Locate the cell with the specified text and output its (x, y) center coordinate. 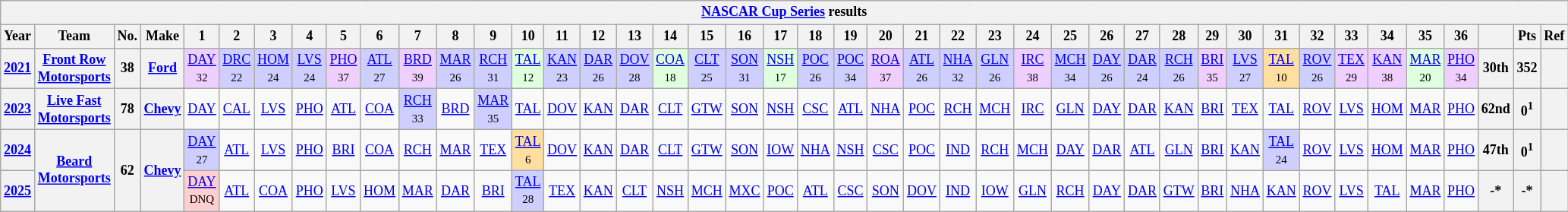
12 (598, 36)
24 (1033, 36)
18 (816, 36)
DAY32 (202, 68)
DAR26 (598, 68)
62nd (1495, 109)
Beard Motorsports (74, 170)
TAL28 (528, 191)
23 (995, 36)
DAR24 (1143, 68)
14 (671, 36)
BRD39 (417, 68)
20 (886, 36)
10 (528, 36)
36 (1462, 36)
2 (237, 36)
28 (1179, 36)
30th (1495, 68)
22 (958, 36)
34 (1387, 36)
POC26 (816, 68)
11 (562, 36)
HOM24 (273, 68)
TEX29 (1352, 68)
DAYDNQ (202, 191)
Ref (1554, 36)
3 (273, 36)
CAL (237, 109)
19 (850, 36)
MAR35 (493, 109)
9 (493, 36)
Make (162, 36)
TAL10 (1281, 68)
MXC (745, 191)
6 (379, 36)
RCH33 (417, 109)
IRC (1033, 109)
27 (1143, 36)
KAN23 (562, 68)
ROA37 (886, 68)
13 (634, 36)
TAL6 (528, 150)
MCH34 (1070, 68)
DAY27 (202, 150)
LVS24 (310, 68)
ROV26 (1318, 68)
15 (707, 36)
Front Row Motorsports (74, 68)
Pts (1527, 36)
IRC38 (1033, 68)
BRD (455, 109)
16 (745, 36)
RCH26 (1179, 68)
Year (18, 36)
DRC22 (237, 68)
MAR26 (455, 68)
78 (128, 109)
26 (1107, 36)
30 (1245, 36)
SON31 (745, 68)
17 (780, 36)
31 (1281, 36)
38 (128, 68)
7 (417, 36)
NSH17 (780, 68)
BRI35 (1213, 68)
NHA32 (958, 68)
No. (128, 36)
47th (1495, 150)
5 (343, 36)
33 (1352, 36)
8 (455, 36)
COA18 (671, 68)
DAY26 (1107, 68)
ATL27 (379, 68)
TAL12 (528, 68)
Ford (162, 68)
NASCAR Cup Series results (785, 12)
PHO34 (1462, 68)
MAR20 (1425, 68)
POC34 (850, 68)
29 (1213, 36)
25 (1070, 36)
Live Fast Motorsports (74, 109)
Team (74, 36)
TAL24 (1281, 150)
21 (922, 36)
RCH31 (493, 68)
LVS27 (1245, 68)
2025 (18, 191)
DOV28 (634, 68)
ATL26 (922, 68)
35 (1425, 36)
1 (202, 36)
KAN38 (1387, 68)
32 (1318, 36)
4 (310, 36)
352 (1527, 68)
2021 (18, 68)
GLN26 (995, 68)
2023 (18, 109)
PHO37 (343, 68)
62 (128, 170)
CLT25 (707, 68)
2024 (18, 150)
